Return (x, y) of the center of cell containing provided text 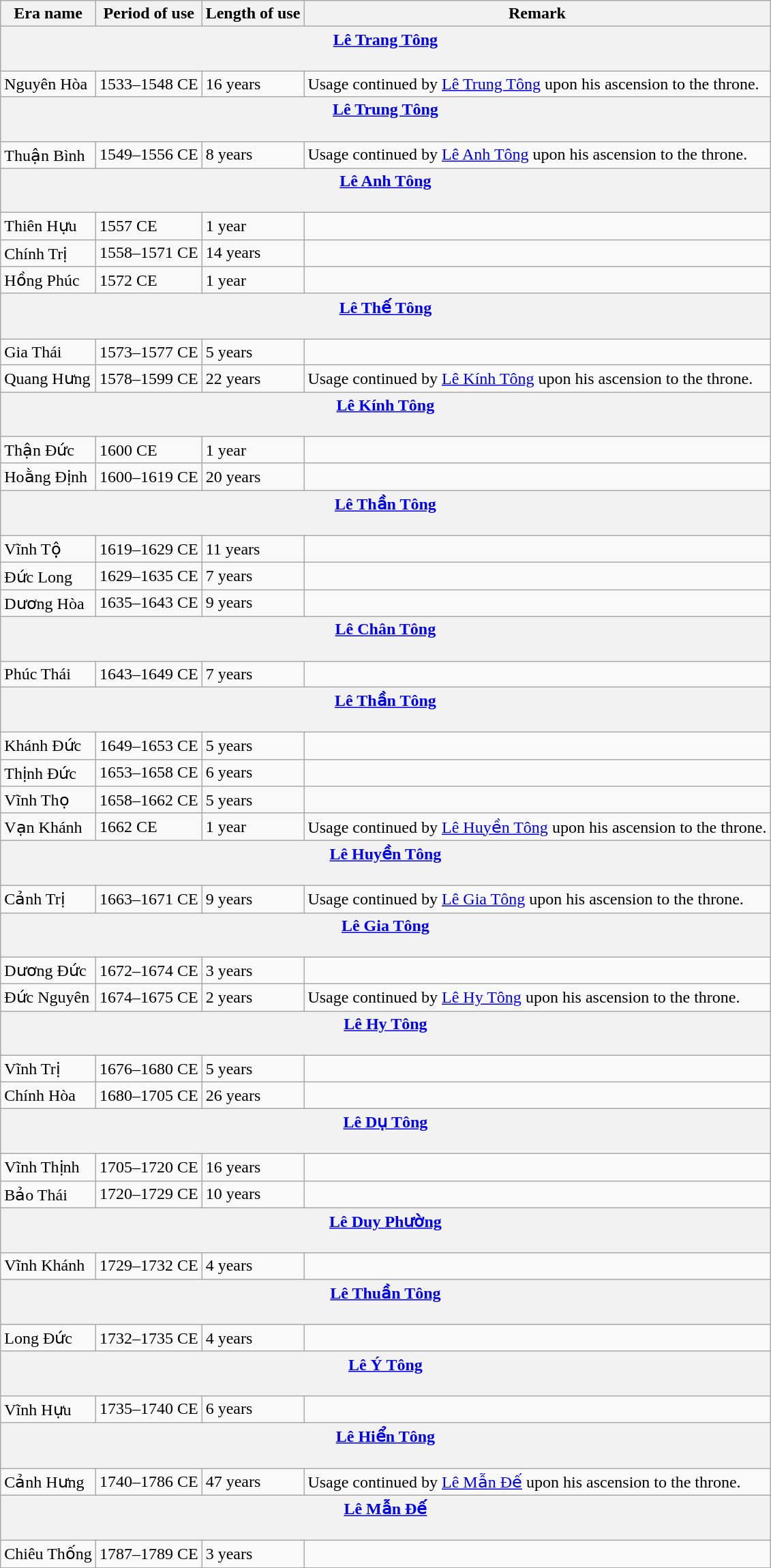
Usage continued by Lê Trung Tông upon his ascension to the throne. (537, 84)
Usage continued by Lê Mẫn Đế upon his ascension to the throne. (537, 1481)
14 years (253, 253)
1600 CE (149, 450)
Dương Đức (48, 971)
1720–1729 CE (149, 1194)
Vạn Khánh (48, 827)
1558–1571 CE (149, 253)
Hoằng Định (48, 477)
Lê Thuần Tông (386, 1301)
1549–1556 CE (149, 155)
1533–1548 CE (149, 84)
Vĩnh Trị (48, 1069)
Lê Hiển Tông (386, 1446)
Lê Duy Phường (386, 1230)
Usage continued by Lê Kính Tông upon his ascension to the throne. (537, 379)
1635–1643 CE (149, 603)
1740–1786 CE (149, 1481)
8 years (253, 155)
Dương Hòa (48, 603)
Lê Huyền Tông (386, 863)
Lê Kính Tông (386, 413)
1732–1735 CE (149, 1338)
Usage continued by Lê Hy Tông upon his ascension to the throne. (537, 998)
1680–1705 CE (149, 1095)
Đức Long (48, 576)
1619–1629 CE (149, 549)
Chiêu Thống (48, 1554)
1653–1658 CE (149, 773)
1705–1720 CE (149, 1167)
Period of use (149, 14)
1735–1740 CE (149, 1409)
1643–1649 CE (149, 674)
Lê Thế Tông (386, 316)
Bảo Thái (48, 1194)
Lê Ý Tông (386, 1374)
2 years (253, 998)
Lê Trang Tông (386, 49)
22 years (253, 379)
Đức Nguyên (48, 998)
Thuận Bình (48, 155)
Vĩnh Thịnh (48, 1167)
Vĩnh Khánh (48, 1266)
Long Đức (48, 1338)
Remark (537, 14)
Cảnh Hưng (48, 1481)
Thiên Hựu (48, 226)
Lê Gia Tông (386, 934)
Length of use (253, 14)
Hồng Phúc (48, 280)
1649–1653 CE (149, 746)
Khánh Đức (48, 746)
Vĩnh Tộ (48, 549)
1572 CE (149, 280)
Vĩnh Thọ (48, 800)
Thịnh Đức (48, 773)
Cảnh Trị (48, 899)
1672–1674 CE (149, 971)
Usage continued by Lê Huyền Tông upon his ascension to the throne. (537, 827)
Lê Anh Tông (386, 191)
1662 CE (149, 827)
Lê Dụ Tông (386, 1131)
20 years (253, 477)
Nguyên Hòa (48, 84)
Vĩnh Hựu (48, 1409)
1674–1675 CE (149, 998)
Lê Hy Tông (386, 1033)
Lê Mẫn Đế (386, 1518)
Lê Trung Tông (386, 119)
47 years (253, 1481)
1658–1662 CE (149, 800)
Quang Hưng (48, 379)
Gia Thái (48, 352)
10 years (253, 1194)
1629–1635 CE (149, 576)
11 years (253, 549)
1600–1619 CE (149, 477)
1729–1732 CE (149, 1266)
26 years (253, 1095)
Usage continued by Lê Gia Tông upon his ascension to the throne. (537, 899)
1663–1671 CE (149, 899)
Lê Chân Tông (386, 638)
Usage continued by Lê Anh Tông upon his ascension to the throne. (537, 155)
Chính Trị (48, 253)
1676–1680 CE (149, 1069)
Thận Đức (48, 450)
1787–1789 CE (149, 1554)
1578–1599 CE (149, 379)
Phúc Thái (48, 674)
Chính Hòa (48, 1095)
1573–1577 CE (149, 352)
1557 CE (149, 226)
Era name (48, 14)
